Return [x, y] of the center of cell containing provided text 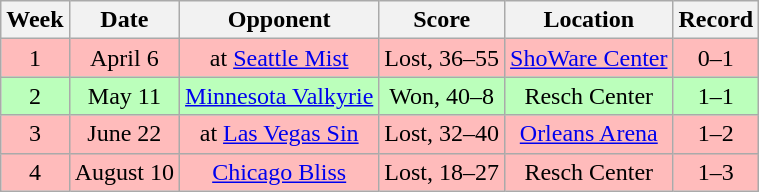
ShoWare Center [589, 58]
Score [442, 20]
Record [716, 20]
2 [35, 96]
Date [124, 20]
Lost, 32–40 [442, 134]
Won, 40–8 [442, 96]
4 [35, 172]
at Seattle Mist [280, 58]
Opponent [280, 20]
Minnesota Valkyrie [280, 96]
1–1 [716, 96]
at Las Vegas Sin [280, 134]
3 [35, 134]
Week [35, 20]
Orleans Arena [589, 134]
1 [35, 58]
August 10 [124, 172]
June 22 [124, 134]
Location [589, 20]
0–1 [716, 58]
Lost, 36–55 [442, 58]
1–3 [716, 172]
1–2 [716, 134]
April 6 [124, 58]
Lost, 18–27 [442, 172]
Chicago Bliss [280, 172]
May 11 [124, 96]
